Provide the [X, Y] coordinate of the cell's center where the given text is located.  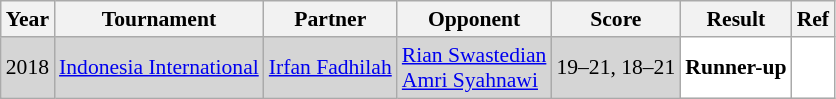
Result [736, 19]
Opponent [474, 19]
Runner-up [736, 68]
19–21, 18–21 [616, 68]
Irfan Fadhilah [330, 68]
Score [616, 19]
Tournament [159, 19]
Year [28, 19]
Indonesia International [159, 68]
Partner [330, 19]
2018 [28, 68]
Ref [813, 19]
Rian Swastedian Amri Syahnawi [474, 68]
